Determine the [x, y] coordinate at the center of the cell enclosing the given text.  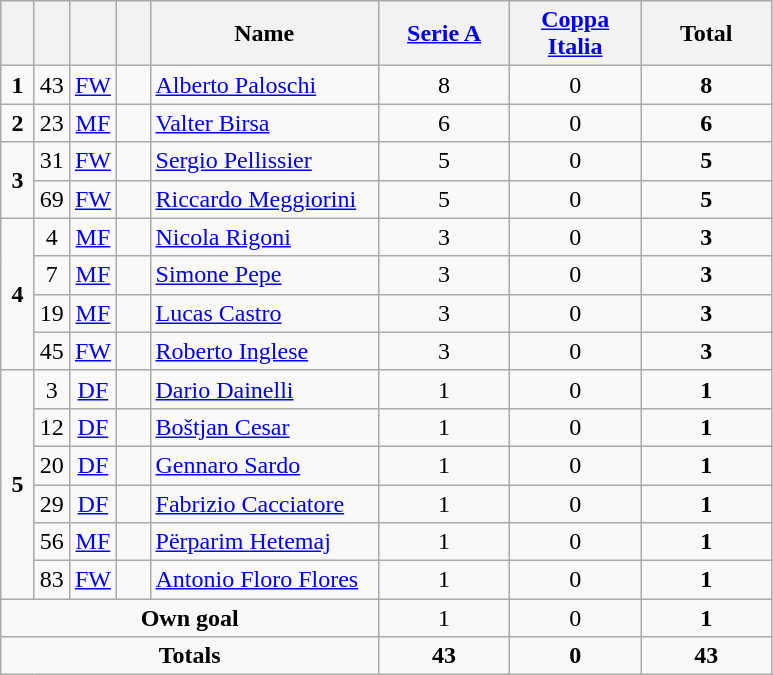
Sergio Pellissier [264, 161]
Përparim Hetemaj [264, 542]
Name [264, 34]
23 [52, 123]
Lucas Castro [264, 313]
83 [52, 580]
Alberto Paloschi [264, 85]
Valter Birsa [264, 123]
Dario Dainelli [264, 389]
Antonio Floro Flores [264, 580]
29 [52, 503]
19 [52, 313]
7 [52, 275]
Fabrizio Cacciatore [264, 503]
2 [18, 123]
Own goal [190, 618]
Riccardo Meggiorini [264, 199]
Totals [190, 656]
12 [52, 427]
31 [52, 161]
56 [52, 542]
Gennaro Sardo [264, 465]
69 [52, 199]
Serie A [444, 34]
20 [52, 465]
Total [706, 34]
Nicola Rigoni [264, 237]
Simone Pepe [264, 275]
Coppa Italia [576, 34]
Roberto Inglese [264, 351]
Boštjan Cesar [264, 427]
45 [52, 351]
